Determine the [X, Y] coordinate at the center of the cell enclosing the given text.  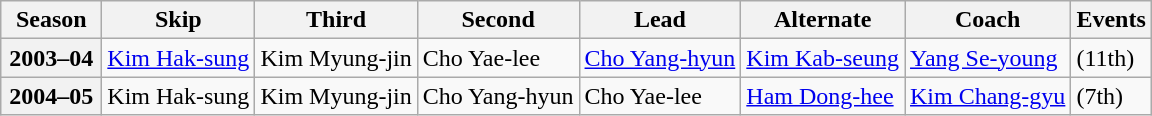
Season [52, 20]
2004–05 [52, 96]
(11th) [1111, 58]
Lead [660, 20]
Ham Dong-hee [823, 96]
Kim Kab-seung [823, 58]
Yang Se-young [987, 58]
Coach [987, 20]
Events [1111, 20]
Kim Chang-gyu [987, 96]
(7th) [1111, 96]
Third [336, 20]
Second [498, 20]
Alternate [823, 20]
2003–04 [52, 58]
Skip [178, 20]
